Provide the [X, Y] coordinate of the cell's center where the given text is located.  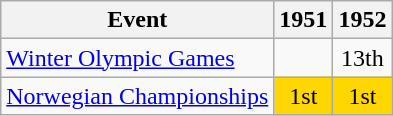
Winter Olympic Games [138, 58]
Event [138, 20]
13th [362, 58]
Norwegian Championships [138, 96]
1951 [304, 20]
1952 [362, 20]
